Determine the [x, y] coordinate at the center of the cell enclosing the given text.  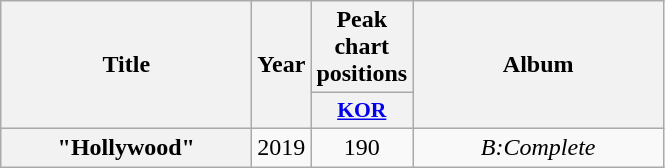
KOR [362, 111]
2019 [282, 147]
B:Complete [538, 147]
Title [126, 65]
190 [362, 147]
Year [282, 65]
Album [538, 65]
Peakchartpositions [362, 47]
"Hollywood" [126, 147]
